Output the (x, y) coordinate of the center of the cell containing the given text.  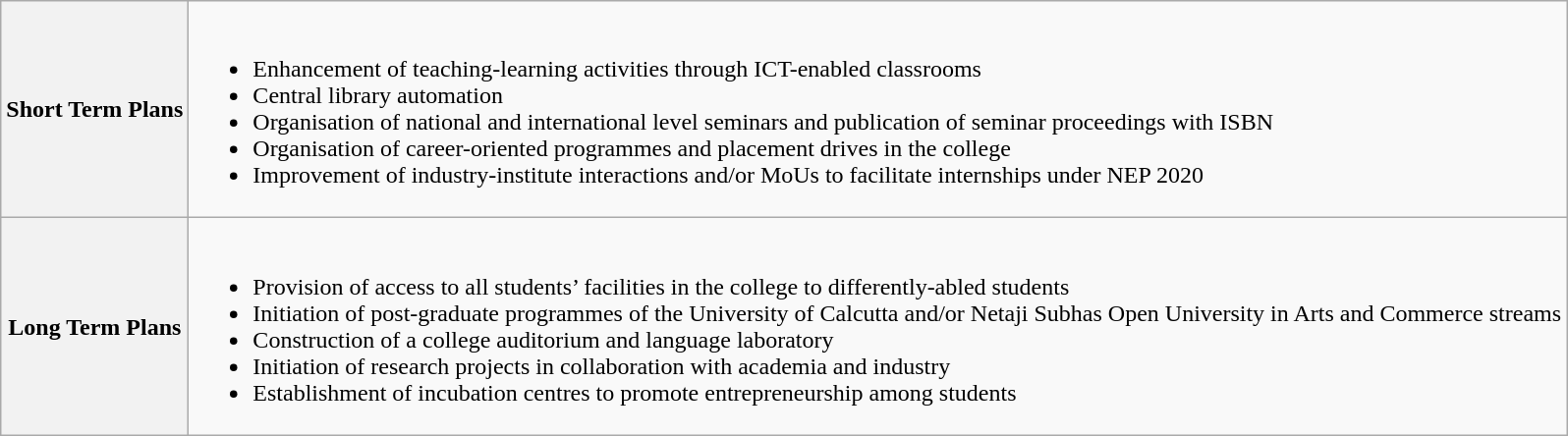
Long Term Plans (94, 326)
Short Term Plans (94, 110)
